Identify which cell holds the provided text, then report its (X, Y) central coordinate. 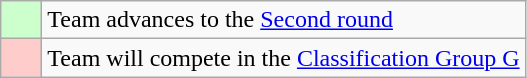
Team advances to the Second round (284, 20)
Team will compete in the Classification Group G (284, 58)
